Locate the cell with the specified text and output its (x, y) center coordinate. 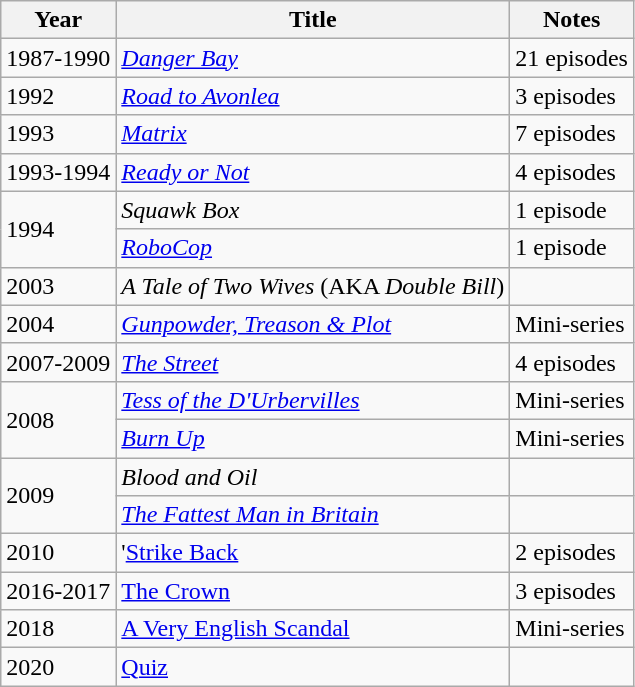
2020 (58, 667)
1993 (58, 134)
2016-2017 (58, 591)
Blood and Oil (313, 477)
2007-2009 (58, 362)
2008 (58, 419)
2003 (58, 286)
Road to Avonlea (313, 96)
The Fattest Man in Britain (313, 515)
2 episodes (572, 553)
7 episodes (572, 134)
1993-1994 (58, 172)
1987-1990 (58, 58)
Title (313, 20)
Matrix (313, 134)
Burn Up (313, 438)
2018 (58, 629)
Year (58, 20)
Danger Bay (313, 58)
Quiz (313, 667)
Tess of the D'Urbervilles (313, 400)
1992 (58, 96)
'Strike Back (313, 553)
21 episodes (572, 58)
Squawk Box (313, 210)
RoboCop (313, 248)
A Tale of Two Wives (AKA Double Bill) (313, 286)
Ready or Not (313, 172)
1994 (58, 229)
Gunpowder, Treason & Plot (313, 324)
The Crown (313, 591)
Notes (572, 20)
2010 (58, 553)
2004 (58, 324)
A Very English Scandal (313, 629)
2009 (58, 496)
The Street (313, 362)
